Capture the cell that displays the provided text and extract its [X, Y] central coordinate. 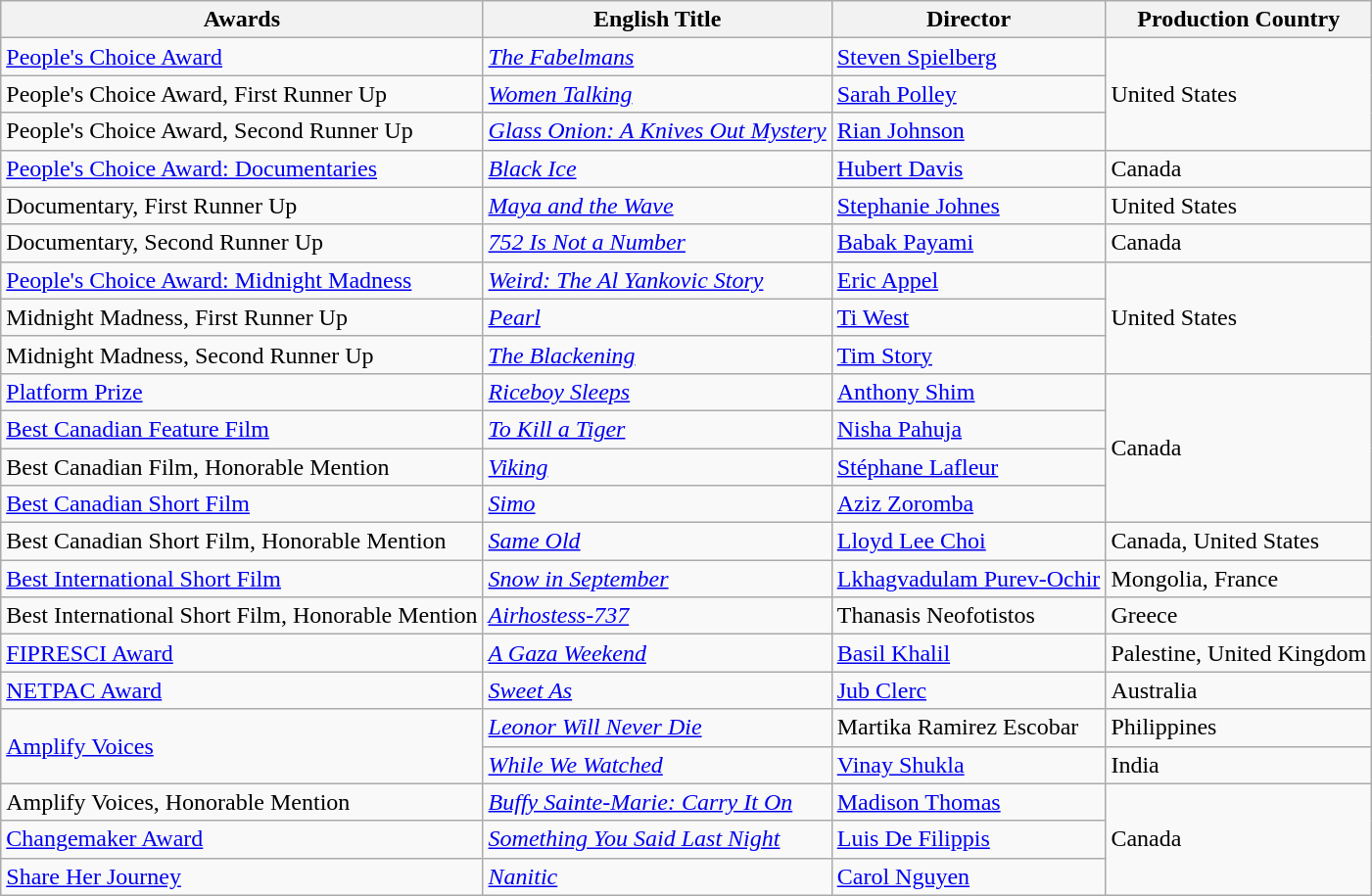
Aziz Zoromba [969, 504]
Greece [1239, 616]
Something You Said Last Night [657, 839]
Nanitic [657, 876]
Best Canadian Film, Honorable Mention [242, 467]
752 Is Not a Number [657, 243]
To Kill a Tiger [657, 429]
Share Her Journey [242, 876]
Best International Short Film [242, 579]
Philippines [1239, 728]
Weird: The Al Yankovic Story [657, 280]
Sweet As [657, 690]
People's Choice Award, Second Runner Up [242, 131]
Changemaker Award [242, 839]
Steven Spielberg [969, 57]
Amplify Voices [242, 746]
Production Country [1239, 20]
Babak Payami [969, 243]
Midnight Madness, Second Runner Up [242, 354]
India [1239, 765]
People's Choice Award: Midnight Madness [242, 280]
Sarah Polley [969, 94]
Carol Nguyen [969, 876]
Simo [657, 504]
Stephanie Johnes [969, 206]
Martika Ramirez Escobar [969, 728]
Buffy Sainte-Marie: Carry It On [657, 802]
Anthony Shim [969, 392]
Ti West [969, 317]
Madison Thomas [969, 802]
Women Talking [657, 94]
The Blackening [657, 354]
Tim Story [969, 354]
Same Old [657, 542]
Riceboy Sleeps [657, 392]
Stéphane Lafleur [969, 467]
Midnight Madness, First Runner Up [242, 317]
Airhostess-737 [657, 616]
Nisha Pahuja [969, 429]
Vinay Shukla [969, 765]
The Fabelmans [657, 57]
People's Choice Award, First Runner Up [242, 94]
Documentary, Second Runner Up [242, 243]
A Gaza Weekend [657, 653]
Hubert Davis [969, 168]
People's Choice Award: Documentaries [242, 168]
Basil Khalil [969, 653]
Jub Clerc [969, 690]
While We Watched [657, 765]
Lkhagvadulam Purev-Ochir [969, 579]
Amplify Voices, Honorable Mention [242, 802]
Rian Johnson [969, 131]
Platform Prize [242, 392]
Palestine, United Kingdom [1239, 653]
Lloyd Lee Choi [969, 542]
Maya and the Wave [657, 206]
FIPRESCI Award [242, 653]
Leonor Will Never Die [657, 728]
NETPAC Award [242, 690]
Glass Onion: A Knives Out Mystery [657, 131]
Mongolia, France [1239, 579]
Best Canadian Short Film [242, 504]
Black Ice [657, 168]
Canada, United States [1239, 542]
Eric Appel [969, 280]
Documentary, First Runner Up [242, 206]
Viking [657, 467]
Luis De Filippis [969, 839]
Director [969, 20]
Australia [1239, 690]
English Title [657, 20]
People's Choice Award [242, 57]
Snow in September [657, 579]
Pearl [657, 317]
Thanasis Neofotistos [969, 616]
Best Canadian Feature Film [242, 429]
Awards [242, 20]
Best International Short Film, Honorable Mention [242, 616]
Best Canadian Short Film, Honorable Mention [242, 542]
